Determine the [x, y] coordinate at the center of the cell enclosing the given text.  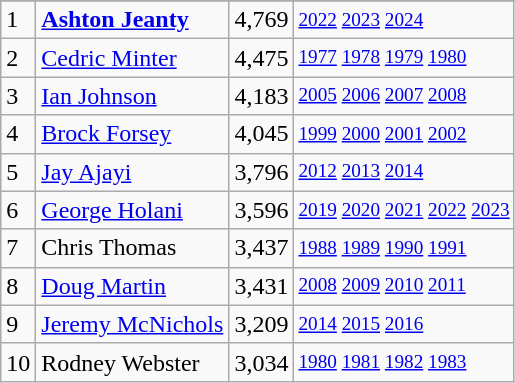
2022 2023 2024 [404, 20]
7 [18, 248]
2005 2006 2007 2008 [404, 96]
10 [18, 362]
2 [18, 58]
5 [18, 172]
4,045 [262, 134]
2008 2009 2010 2011 [404, 286]
1999 2000 2001 2002 [404, 134]
3,796 [262, 172]
2019 2020 2021 2022 2023 [404, 210]
9 [18, 324]
Rodney Webster [132, 362]
4 [18, 134]
Jeremy McNichols [132, 324]
3,431 [262, 286]
8 [18, 286]
4,475 [262, 58]
6 [18, 210]
Ian Johnson [132, 96]
2012 2013 2014 [404, 172]
Cedric Minter [132, 58]
Ashton Jeanty [132, 20]
George Holani [132, 210]
1 [18, 20]
4,769 [262, 20]
1988 1989 1990 1991 [404, 248]
3,209 [262, 324]
4,183 [262, 96]
Doug Martin [132, 286]
3,437 [262, 248]
3,596 [262, 210]
2014 2015 2016 [404, 324]
1977 1978 1979 1980 [404, 58]
Chris Thomas [132, 248]
Jay Ajayi [132, 172]
1980 1981 1982 1983 [404, 362]
3,034 [262, 362]
3 [18, 96]
Brock Forsey [132, 134]
